Scan for the cell matching the given text and deliver its [x, y] coordinate at center. 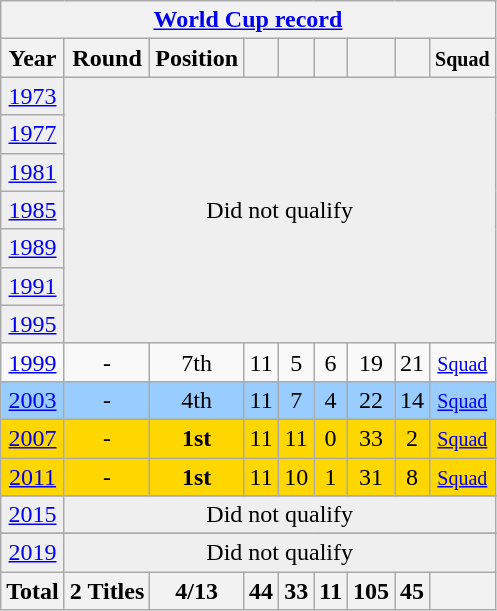
0 [331, 438]
19 [370, 362]
6 [331, 362]
10 [296, 477]
1 [331, 477]
7 [296, 400]
2011 [33, 477]
45 [412, 591]
1973 [33, 96]
1981 [33, 172]
31 [370, 477]
14 [412, 400]
105 [370, 591]
1985 [33, 210]
Position [197, 58]
5 [296, 362]
2019 [33, 553]
21 [412, 362]
Round [107, 58]
4 [331, 400]
2003 [33, 400]
1995 [33, 324]
22 [370, 400]
Total [33, 591]
2 [412, 438]
4/13 [197, 591]
7th [197, 362]
1991 [33, 286]
1999 [33, 362]
2015 [33, 515]
2007 [33, 438]
Year [33, 58]
2 Titles [107, 591]
1977 [33, 134]
1989 [33, 248]
4th [197, 400]
44 [262, 591]
8 [412, 477]
World Cup record [248, 20]
